Search for the cell housing the specified text and yield its [x, y] center coordinate. 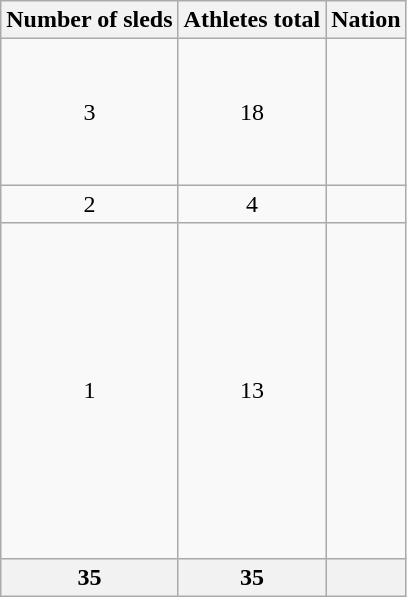
18 [252, 112]
Nation [366, 20]
Number of sleds [90, 20]
13 [252, 390]
Athletes total [252, 20]
1 [90, 390]
2 [90, 204]
4 [252, 204]
3 [90, 112]
